Extract the [x, y] coordinate from the center of the cell holding the provided text.  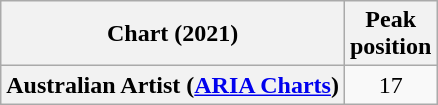
Chart (2021) [173, 34]
17 [390, 85]
Peakposition [390, 34]
Australian Artist (ARIA Charts) [173, 85]
